Determine the (x, y) coordinate at the center of the cell enclosing the given text.  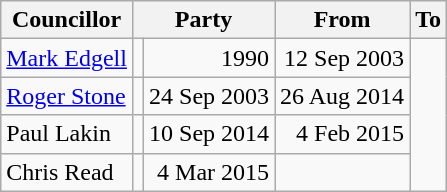
Mark Edgell (67, 58)
10 Sep 2014 (210, 134)
From (342, 20)
4 Feb 2015 (342, 134)
Paul Lakin (67, 134)
Party (203, 20)
12 Sep 2003 (342, 58)
1990 (210, 58)
To (428, 20)
4 Mar 2015 (210, 172)
26 Aug 2014 (342, 96)
Roger Stone (67, 96)
Councillor (67, 20)
24 Sep 2003 (210, 96)
Chris Read (67, 172)
